Pinpoint the cell where the given text exists, returning its (x, y) midpoint coordinate. 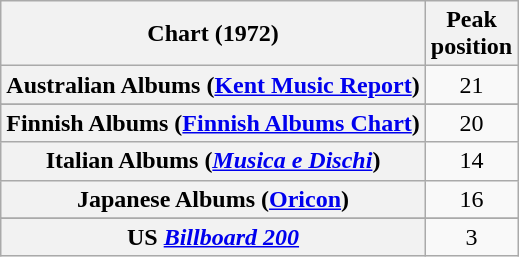
21 (471, 85)
3 (471, 237)
16 (471, 199)
Finnish Albums (Finnish Albums Chart) (214, 123)
Peakposition (471, 34)
Chart (1972) (214, 34)
Italian Albums (Musica e Dischi) (214, 161)
Japanese Albums (Oricon) (214, 199)
US Billboard 200 (214, 237)
Australian Albums (Kent Music Report) (214, 85)
14 (471, 161)
20 (471, 123)
